Find where the given text appears and provide that cell's center as [x, y] coordinate. 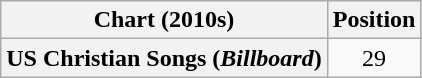
Chart (2010s) [164, 20]
Position [374, 20]
US Christian Songs (Billboard) [164, 58]
29 [374, 58]
